Extract the (X, Y) coordinate from the center of the cell holding the provided text.  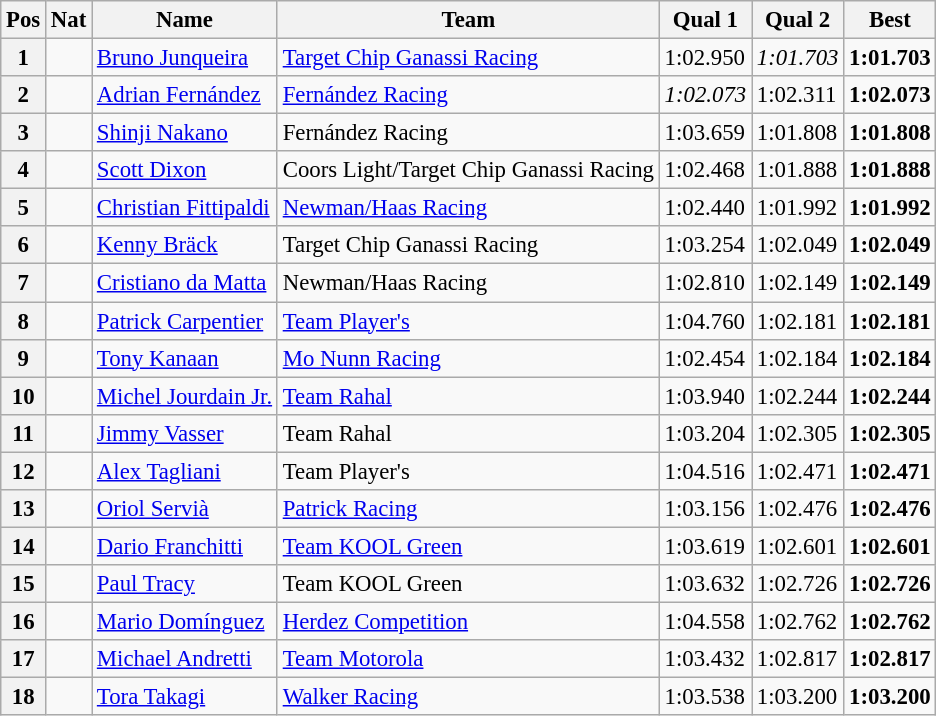
1:02.440 (705, 208)
Team Motorola (468, 659)
Cristiano da Matta (185, 283)
Jimmy Vasser (185, 433)
5 (24, 208)
3 (24, 133)
Best (890, 20)
Oriol Servià (185, 509)
Tora Takagi (185, 697)
16 (24, 621)
Herdez Competition (468, 621)
Alex Tagliani (185, 471)
1:03.632 (705, 584)
1:03.432 (705, 659)
Michael Andretti (185, 659)
Team (468, 20)
Qual 1 (705, 20)
1:02.454 (705, 358)
6 (24, 245)
1:03.940 (705, 396)
Patrick Racing (468, 509)
15 (24, 584)
7 (24, 283)
1 (24, 58)
1:02.950 (705, 58)
Bruno Junqueira (185, 58)
Tony Kanaan (185, 358)
8 (24, 321)
1:03.204 (705, 433)
Name (185, 20)
Scott Dixon (185, 170)
11 (24, 433)
Dario Franchitti (185, 546)
10 (24, 396)
1:02.468 (705, 170)
1:03.619 (705, 546)
1:04.558 (705, 621)
Christian Fittipaldi (185, 208)
4 (24, 170)
Qual 2 (798, 20)
Patrick Carpentier (185, 321)
1:04.760 (705, 321)
Pos (24, 20)
14 (24, 546)
1:02.810 (705, 283)
Kenny Bräck (185, 245)
1:03.538 (705, 697)
Mario Domínguez (185, 621)
1:04.516 (705, 471)
Coors Light/Target Chip Ganassi Racing (468, 170)
Walker Racing (468, 697)
Paul Tracy (185, 584)
13 (24, 509)
2 (24, 95)
Adrian Fernández (185, 95)
Shinji Nakano (185, 133)
Nat (69, 20)
1:03.254 (705, 245)
1:02.311 (798, 95)
Mo Nunn Racing (468, 358)
18 (24, 697)
12 (24, 471)
Michel Jourdain Jr. (185, 396)
9 (24, 358)
17 (24, 659)
1:03.659 (705, 133)
1:03.156 (705, 509)
